Output the (X, Y) coordinate of the center of the cell containing the given text.  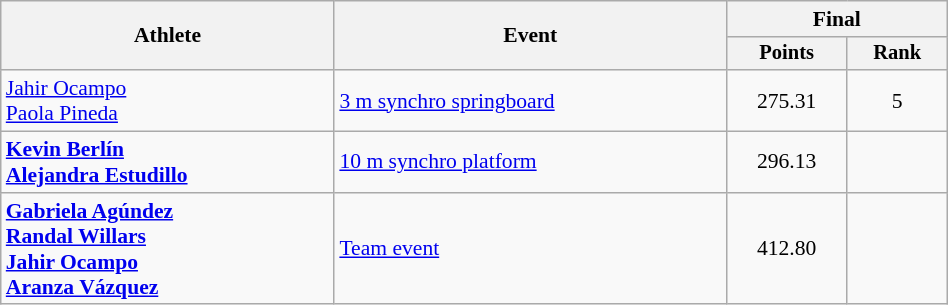
5 (897, 100)
10 m synchro platform (530, 162)
Gabriela AgúndezRandal WillarsJahir OcampoAranza Vázquez (168, 249)
Points (786, 54)
Event (530, 36)
3 m synchro springboard (530, 100)
275.31 (786, 100)
Rank (897, 54)
Kevin BerlínAlejandra Estudillo (168, 162)
296.13 (786, 162)
Team event (530, 249)
Athlete (168, 36)
Final (836, 19)
Jahir OcampoPaola Pineda (168, 100)
412.80 (786, 249)
